Extract the (x, y) coordinate from the center of the cell holding the provided text.  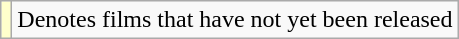
Denotes films that have not yet been released (235, 20)
